Extract the [x, y] coordinate from the center of the cell holding the provided text.  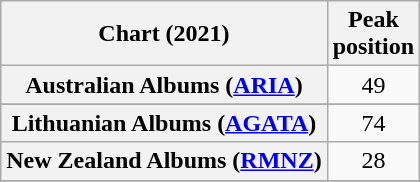
Peakposition [373, 34]
74 [373, 123]
New Zealand Albums (RMNZ) [164, 161]
Australian Albums (ARIA) [164, 85]
Lithuanian Albums (AGATA) [164, 123]
28 [373, 161]
Chart (2021) [164, 34]
49 [373, 85]
